Extract the [X, Y] coordinate from the center of the cell holding the provided text.  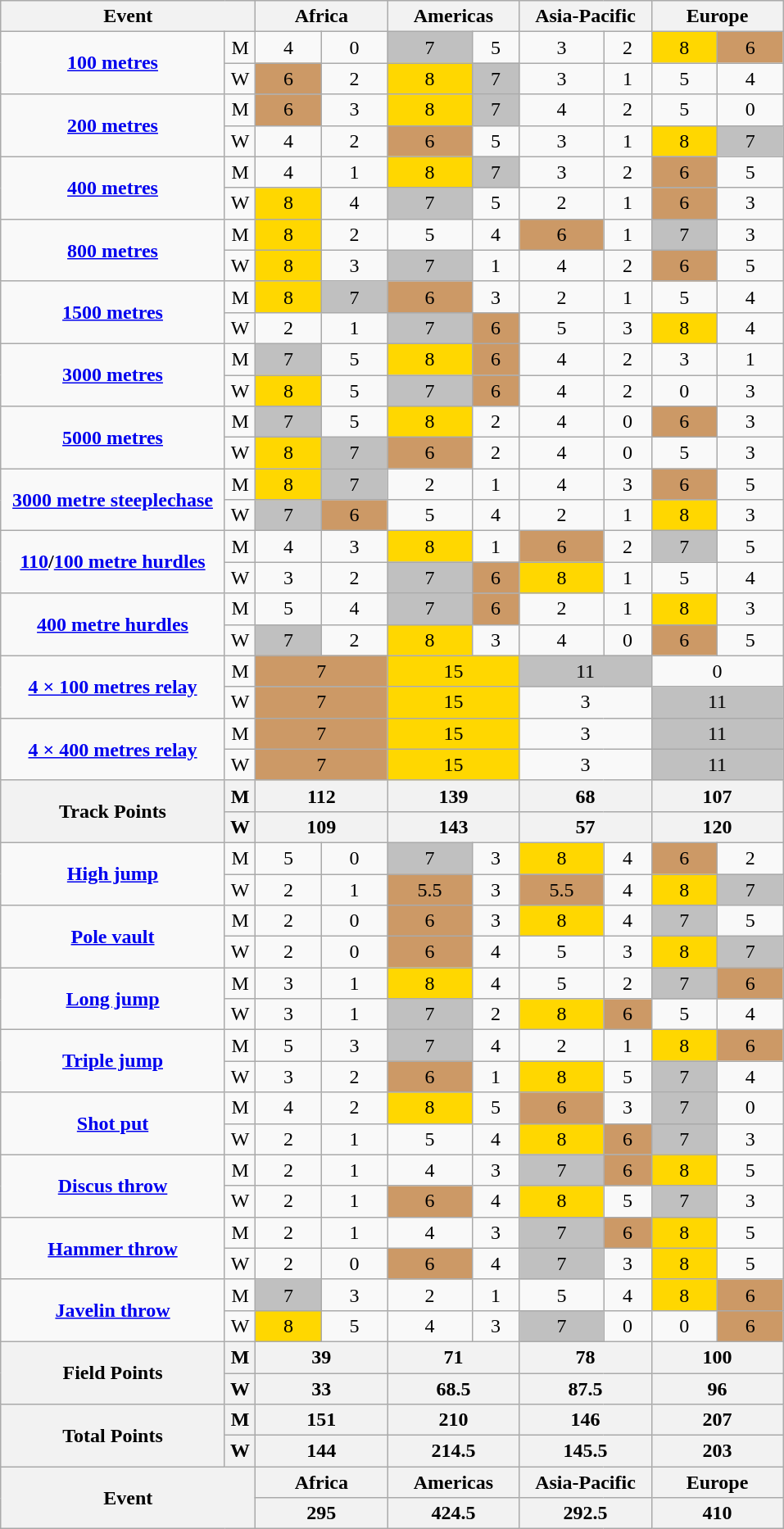
292.5 [585, 1513]
207 [718, 1420]
200 metres [113, 125]
Shot put [113, 1123]
96 [718, 1389]
400 metres [113, 188]
410 [718, 1513]
Field Points [113, 1372]
Hammer throw [113, 1248]
Pole vault [113, 937]
145.5 [585, 1451]
214.5 [454, 1451]
400 metre hurdles [113, 624]
112 [321, 796]
143 [454, 827]
800 metres [113, 250]
4 × 100 metres relay [113, 687]
3000 metres [113, 374]
Javelin throw [113, 1310]
87.5 [585, 1389]
110/100 metre hurdles [113, 562]
68 [585, 796]
3000 metre steeplechase [113, 500]
Discus throw [113, 1186]
424.5 [454, 1513]
210 [454, 1420]
120 [718, 827]
57 [585, 827]
5000 metres [113, 438]
295 [321, 1513]
Track Points [113, 811]
4 × 400 metres relay [113, 749]
146 [585, 1420]
71 [454, 1357]
100 metres [113, 63]
139 [454, 796]
39 [321, 1357]
107 [718, 796]
203 [718, 1451]
100 [718, 1357]
1500 metres [113, 312]
Total Points [113, 1436]
Triple jump [113, 1061]
33 [321, 1389]
144 [321, 1451]
151 [321, 1420]
78 [585, 1357]
68.5 [454, 1389]
Long jump [113, 999]
High jump [113, 873]
109 [321, 827]
